Return [x, y] of the center of cell containing provided text 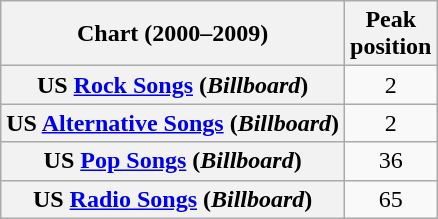
US Radio Songs (Billboard) [173, 199]
Peakposition [391, 34]
US Rock Songs (Billboard) [173, 85]
36 [391, 161]
65 [391, 199]
Chart (2000–2009) [173, 34]
US Alternative Songs (Billboard) [173, 123]
US Pop Songs (Billboard) [173, 161]
